For the text-containing cell, return its midpoint in [x, y] coordinate format. 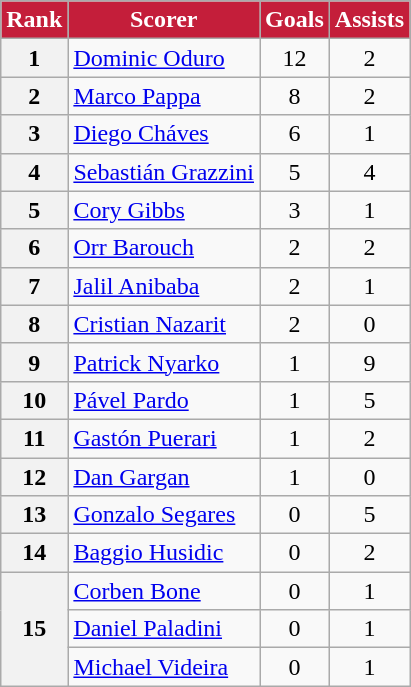
Pável Pardo [164, 400]
Corben Bone [164, 591]
Orr Barouch [164, 248]
Baggio Husidic [164, 553]
Scorer [164, 20]
Gonzalo Segares [164, 515]
Dominic Oduro [164, 58]
Diego Cháves [164, 134]
Goals [295, 20]
Michael Videira [164, 667]
Rank [34, 20]
13 [34, 515]
Gastón Puerari [164, 438]
15 [34, 629]
Cristian Nazarit [164, 324]
Cory Gibbs [164, 210]
Daniel Paladini [164, 629]
11 [34, 438]
7 [34, 286]
Assists [369, 20]
Patrick Nyarko [164, 362]
Marco Pappa [164, 96]
Jalil Anibaba [164, 286]
14 [34, 553]
10 [34, 400]
Dan Gargan [164, 477]
Sebastián Grazzini [164, 172]
